Capture the cell that displays the provided text and extract its [X, Y] central coordinate. 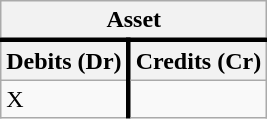
Debits (Dr) [65, 60]
X [65, 99]
Credits (Cr) [198, 60]
Asset [134, 21]
